Return the [X, Y] coordinate for the center point of the cell that contains the specified text.  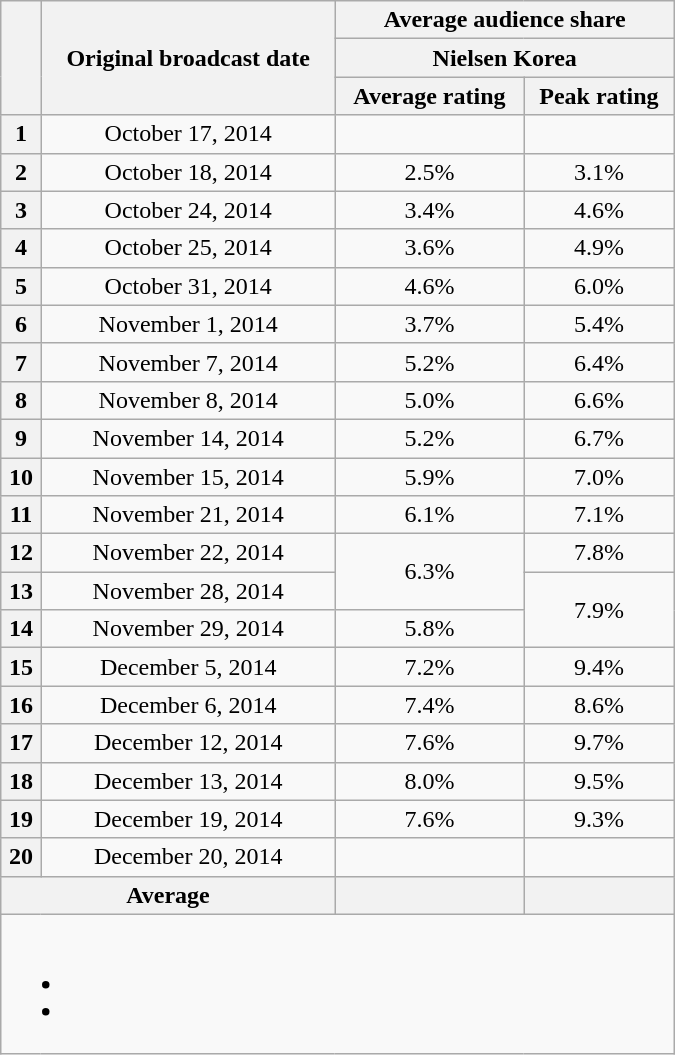
6.7% [600, 438]
November 21, 2014 [188, 515]
3 [21, 210]
November 8, 2014 [188, 400]
6.3% [429, 572]
16 [21, 705]
6.1% [429, 515]
7.2% [429, 667]
3.7% [429, 324]
13 [21, 591]
2.5% [429, 172]
December 20, 2014 [188, 857]
8 [21, 400]
November 29, 2014 [188, 629]
5.4% [600, 324]
11 [21, 515]
3.6% [429, 248]
November 28, 2014 [188, 591]
3.4% [429, 210]
Average rating [429, 96]
2 [21, 172]
5.9% [429, 477]
December 19, 2014 [188, 819]
6.0% [600, 286]
October 31, 2014 [188, 286]
5 [21, 286]
9.5% [600, 781]
7.1% [600, 515]
October 18, 2014 [188, 172]
9.4% [600, 667]
November 7, 2014 [188, 362]
4.9% [600, 248]
12 [21, 553]
November 14, 2014 [188, 438]
December 12, 2014 [188, 743]
6.4% [600, 362]
Nielsen Korea [504, 58]
7.8% [600, 553]
10 [21, 477]
December 13, 2014 [188, 781]
December 6, 2014 [188, 705]
7.0% [600, 477]
18 [21, 781]
19 [21, 819]
9.3% [600, 819]
3.1% [600, 172]
15 [21, 667]
7.9% [600, 610]
6 [21, 324]
5.8% [429, 629]
4 [21, 248]
October 25, 2014 [188, 248]
9 [21, 438]
1 [21, 134]
Peak rating [600, 96]
December 5, 2014 [188, 667]
Average [168, 895]
20 [21, 857]
October 17, 2014 [188, 134]
Average audience share [504, 20]
17 [21, 743]
8.0% [429, 781]
5.0% [429, 400]
November 1, 2014 [188, 324]
14 [21, 629]
9.7% [600, 743]
7 [21, 362]
6.6% [600, 400]
7.4% [429, 705]
November 22, 2014 [188, 553]
October 24, 2014 [188, 210]
November 15, 2014 [188, 477]
Original broadcast date [188, 58]
8.6% [600, 705]
